Determine the [x, y] coordinate at the center of the cell enclosing the given text.  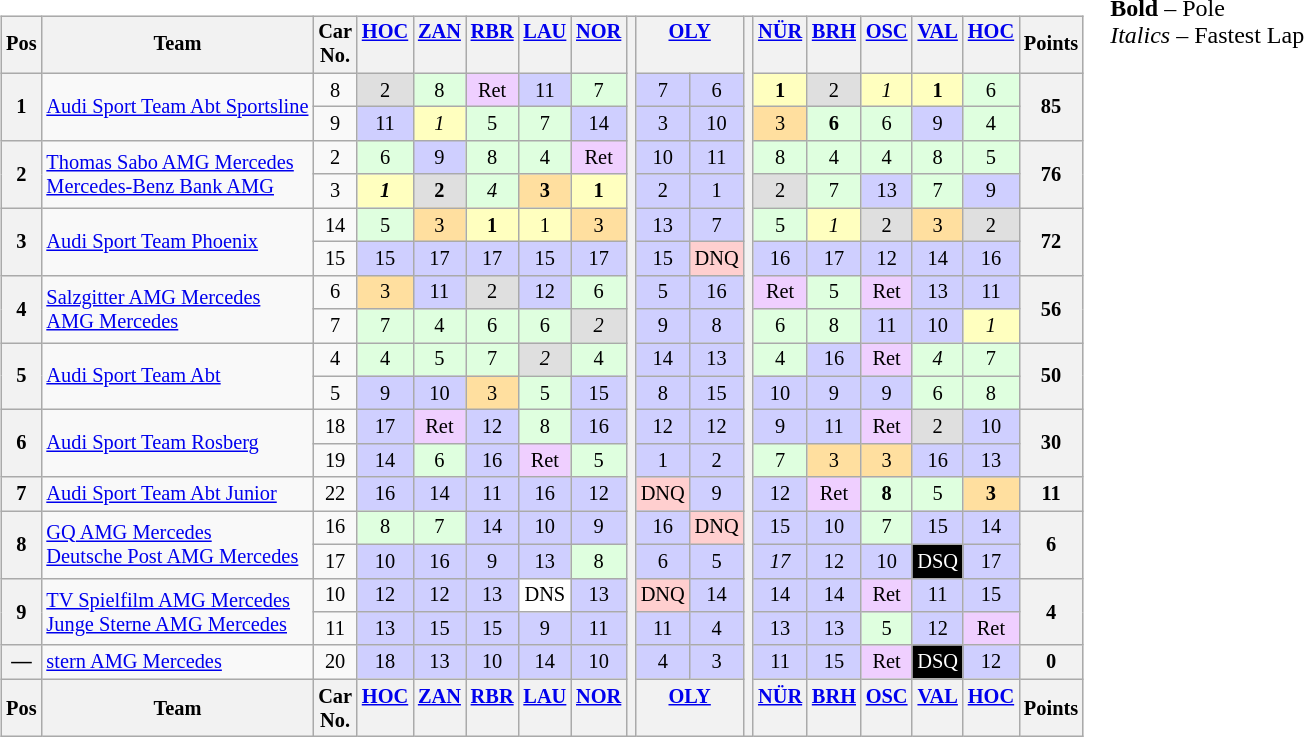
Audi Sport Team Abt Sportsline [177, 106]
Thomas Sabo AMG MercedesMercedes-Benz Bank AMG [177, 174]
stern AMG Mercedes [177, 662]
Audi Sport Team Rosberg [177, 444]
56 [1051, 308]
50 [1051, 376]
GQ AMG MercedesDeutsche Post AMG Mercedes [177, 544]
22 [335, 494]
Audi Sport Team Abt [177, 376]
Salzgitter AMG MercedesAMG Mercedes [177, 308]
0 [1051, 662]
76 [1051, 174]
20 [335, 662]
DNS [544, 595]
30 [1051, 444]
72 [1051, 242]
Audi Sport Team Phoenix [177, 242]
— [21, 662]
Audi Sport Team Abt Junior [177, 494]
19 [335, 461]
85 [1051, 106]
TV Spielfilm AMG MercedesJunge Sterne AMG Mercedes [177, 612]
